Capture the cell that displays the provided text and extract its (X, Y) central coordinate. 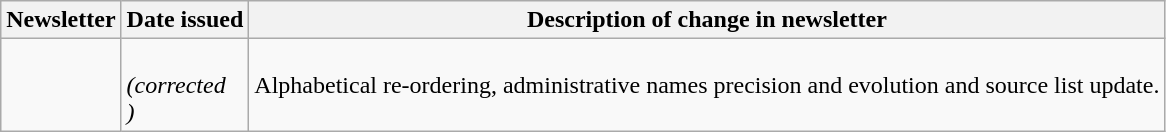
Description of change in newsletter (707, 20)
(corrected ) (185, 85)
Newsletter (61, 20)
Date issued (185, 20)
Alphabetical re-ordering, administrative names precision and evolution and source list update. (707, 85)
